Return the (x, y) coordinate for the center point of the cell that contains the specified text.  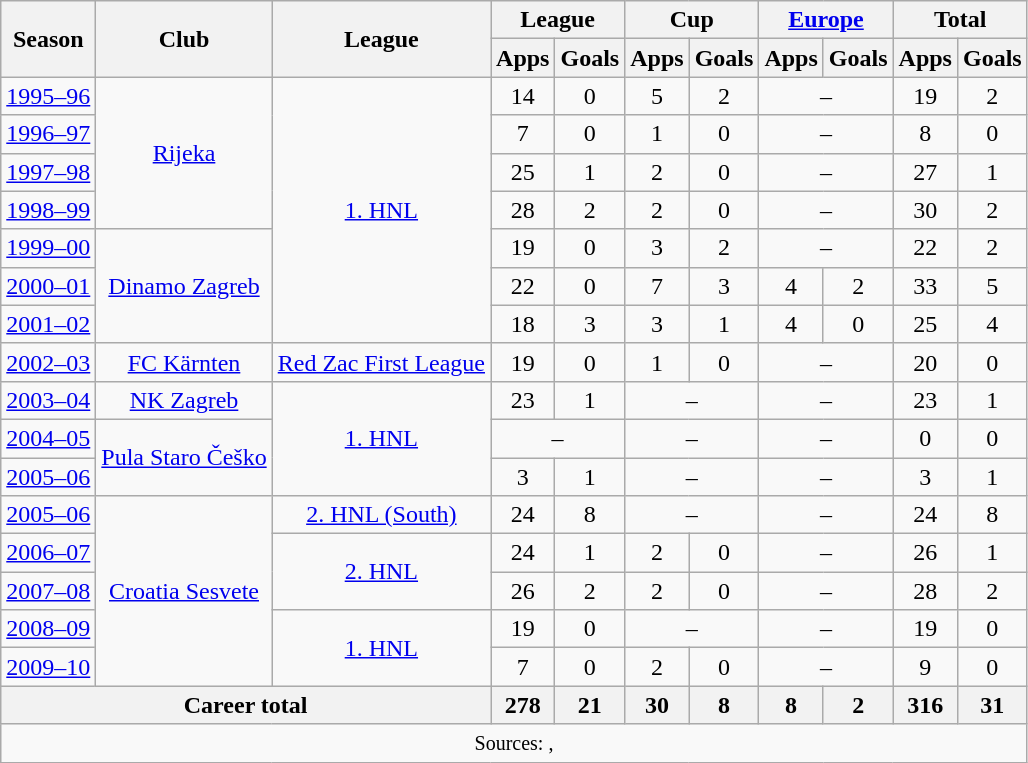
Dinamo Zagreb (184, 286)
27 (925, 172)
FC Kärnten (184, 362)
Cup (692, 20)
1995–96 (48, 96)
2007–08 (48, 591)
9 (925, 667)
316 (925, 705)
14 (523, 96)
31 (992, 705)
Club (184, 39)
2000–01 (48, 286)
21 (590, 705)
Red Zac First League (381, 362)
Pula Staro Češko (184, 457)
2002–03 (48, 362)
2001–02 (48, 324)
Season (48, 39)
1997–98 (48, 172)
Rijeka (184, 153)
2008–09 (48, 629)
NK Zagreb (184, 400)
1996–97 (48, 134)
2003–04 (48, 400)
278 (523, 705)
2. HNL (South) (381, 515)
2009–10 (48, 667)
2004–05 (48, 438)
Total (960, 20)
20 (925, 362)
1999–00 (48, 248)
18 (523, 324)
2006–07 (48, 553)
33 (925, 286)
2. HNL (381, 572)
1998–99 (48, 210)
Europe (826, 20)
Sources: , (514, 743)
Croatia Sesvete (184, 591)
Career total (246, 705)
